Identify which cell holds the provided text, then report its (x, y) central coordinate. 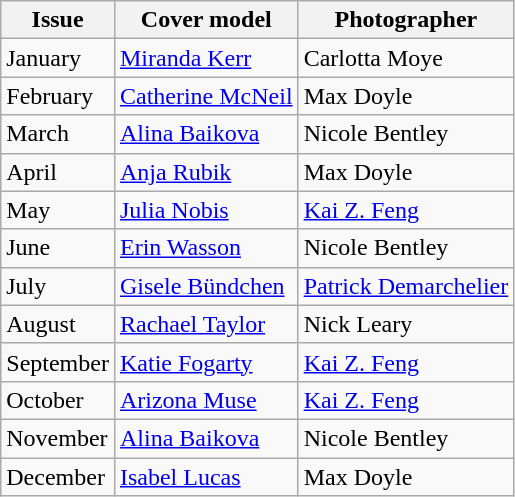
Gisele Bündchen (206, 286)
July (58, 286)
Issue (58, 20)
Anja Rubik (206, 172)
Catherine McNeil (206, 96)
Carlotta Moye (406, 58)
December (58, 477)
Patrick Demarchelier (406, 286)
Katie Fogarty (206, 362)
Arizona Muse (206, 400)
Julia Nobis (206, 210)
May (58, 210)
August (58, 324)
Photographer (406, 20)
September (58, 362)
January (58, 58)
March (58, 134)
Miranda Kerr (206, 58)
April (58, 172)
November (58, 438)
Nick Leary (406, 324)
Rachael Taylor (206, 324)
February (58, 96)
October (58, 400)
June (58, 248)
Erin Wasson (206, 248)
Cover model (206, 20)
Isabel Lucas (206, 477)
